Search for the cell housing the specified text and yield its [x, y] center coordinate. 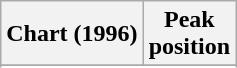
Chart (1996) [72, 34]
Peakposition [189, 34]
